Identify which cell holds the provided text, then report its [x, y] central coordinate. 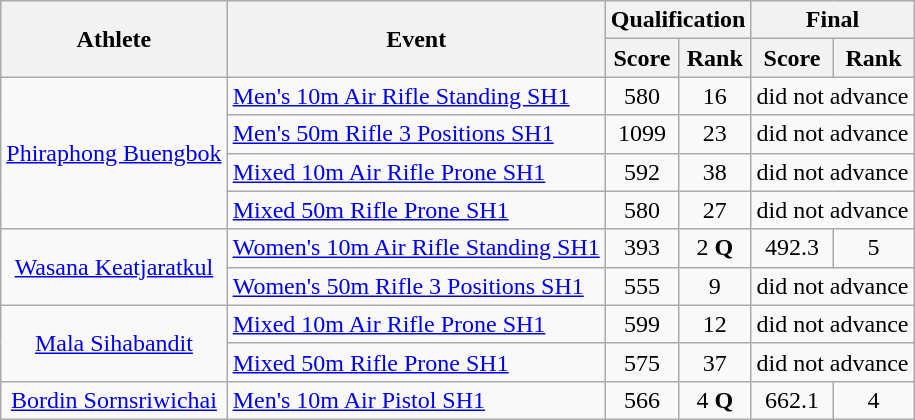
4 [874, 400]
12 [715, 324]
393 [642, 248]
555 [642, 286]
1099 [642, 134]
16 [715, 96]
38 [715, 172]
Women's 50m Rifle 3 Positions SH1 [416, 286]
Men's 10m Air Pistol SH1 [416, 400]
662.1 [792, 400]
Athlete [114, 39]
Bordin Sornsriwichai [114, 400]
23 [715, 134]
Phiraphong Buengbok [114, 153]
Women's 10m Air Rifle Standing SH1 [416, 248]
2 Q [715, 248]
5 [874, 248]
9 [715, 286]
Men's 10m Air Rifle Standing SH1 [416, 96]
Event [416, 39]
4 Q [715, 400]
37 [715, 362]
492.3 [792, 248]
27 [715, 210]
Wasana Keatjaratkul [114, 267]
566 [642, 400]
592 [642, 172]
Mala Sihabandit [114, 343]
Qualification [678, 20]
575 [642, 362]
Men's 50m Rifle 3 Positions SH1 [416, 134]
Final [832, 20]
599 [642, 324]
